Pinpoint the cell where the given text exists, returning its (x, y) midpoint coordinate. 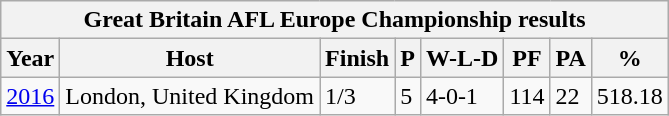
518.18 (630, 96)
Finish (358, 58)
5 (408, 96)
22 (570, 96)
4-0-1 (462, 96)
PF (527, 58)
PA (570, 58)
W-L-D (462, 58)
2016 (30, 96)
114 (527, 96)
P (408, 58)
Host (190, 58)
% (630, 58)
Great Britain AFL Europe Championship results (335, 20)
London, United Kingdom (190, 96)
1/3 (358, 96)
Year (30, 58)
